Detect which cell encompasses the target text, then output its [X, Y] center coordinate. 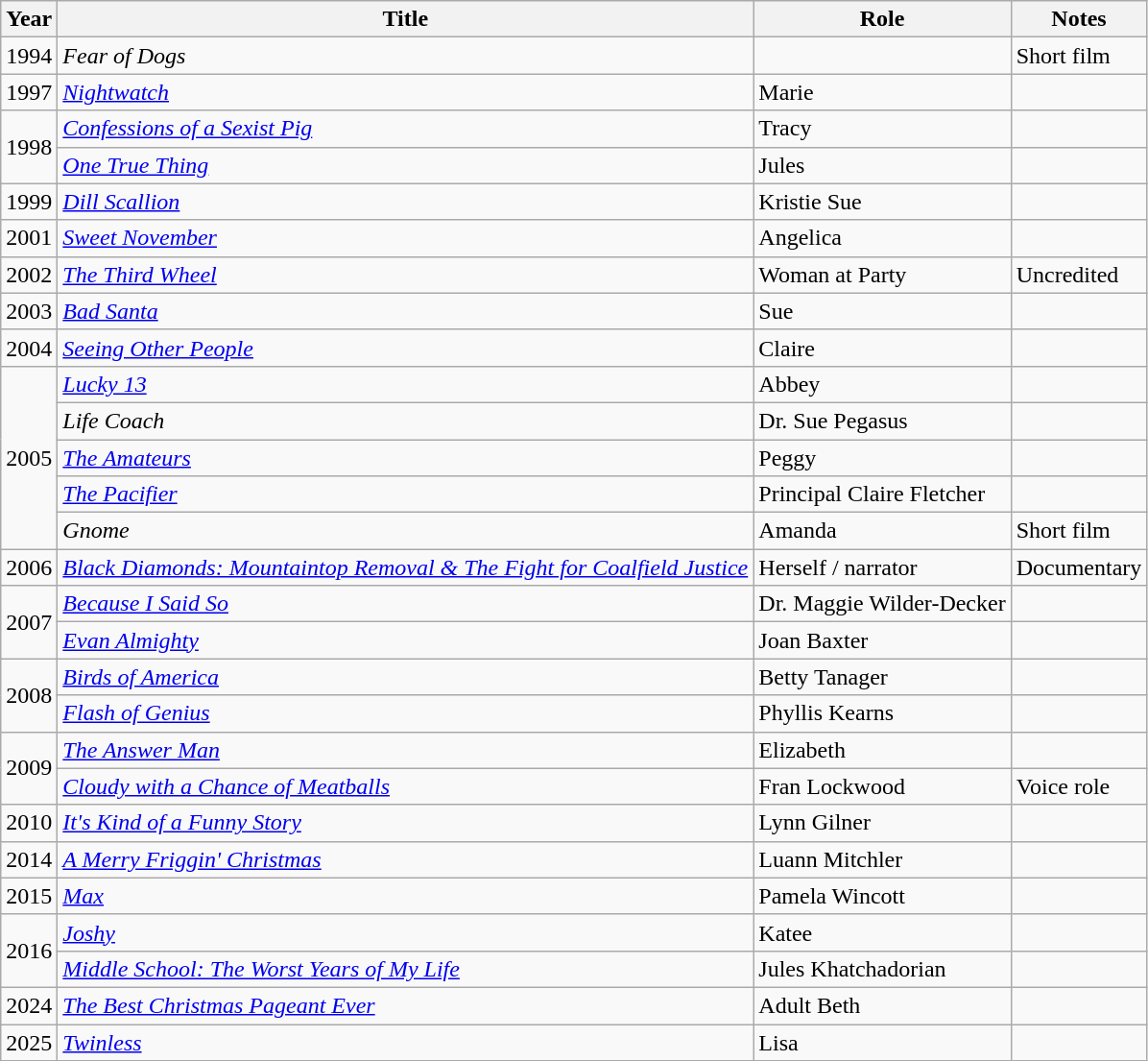
2001 [29, 238]
Cloudy with a Chance of Meatballs [405, 786]
One True Thing [405, 165]
2006 [29, 567]
Lisa [882, 1042]
Notes [1079, 19]
Pamela Wincott [882, 896]
2002 [29, 275]
Peggy [882, 458]
Luann Mitchler [882, 859]
Betty Tanager [882, 677]
1994 [29, 56]
Title [405, 19]
The Answer Man [405, 750]
Joan Baxter [882, 640]
Confessions of a Sexist Pig [405, 129]
Joshy [405, 932]
2008 [29, 695]
Life Coach [405, 421]
Amanda [882, 531]
1999 [29, 202]
Seeing Other People [405, 348]
Abbey [882, 384]
Jules Khatchadorian [882, 969]
Kristie Sue [882, 202]
2010 [29, 823]
Evan Almighty [405, 640]
Voice role [1079, 786]
Documentary [1079, 567]
Sweet November [405, 238]
Bad Santa [405, 311]
2003 [29, 311]
Uncredited [1079, 275]
2005 [29, 457]
Role [882, 19]
Lucky 13 [405, 384]
Flash of Genius [405, 713]
2009 [29, 768]
The Best Christmas Pageant Ever [405, 1005]
Middle School: The Worst Years of My Life [405, 969]
Twinless [405, 1042]
Gnome [405, 531]
Herself / narrator [882, 567]
Marie [882, 92]
Dill Scallion [405, 202]
Claire [882, 348]
2024 [29, 1005]
Katee [882, 932]
Black Diamonds: Mountaintop Removal & The Fight for Coalfield Justice [405, 567]
2007 [29, 622]
Because I Said So [405, 604]
Sue [882, 311]
2004 [29, 348]
Phyllis Kearns [882, 713]
Angelica [882, 238]
Principal Claire Fletcher [882, 494]
2015 [29, 896]
2025 [29, 1042]
The Pacifier [405, 494]
Max [405, 896]
Fran Lockwood [882, 786]
2014 [29, 859]
1997 [29, 92]
Year [29, 19]
Fear of Dogs [405, 56]
The Third Wheel [405, 275]
Tracy [882, 129]
A Merry Friggin' Christmas [405, 859]
Woman at Party [882, 275]
Lynn Gilner [882, 823]
Birds of America [405, 677]
Jules [882, 165]
Nightwatch [405, 92]
Dr. Sue Pegasus [882, 421]
Dr. Maggie Wilder-Decker [882, 604]
It's Kind of a Funny Story [405, 823]
Adult Beth [882, 1005]
Elizabeth [882, 750]
2016 [29, 951]
The Amateurs [405, 458]
1998 [29, 147]
